Output the (x, y) coordinate of the center of the cell containing the given text.  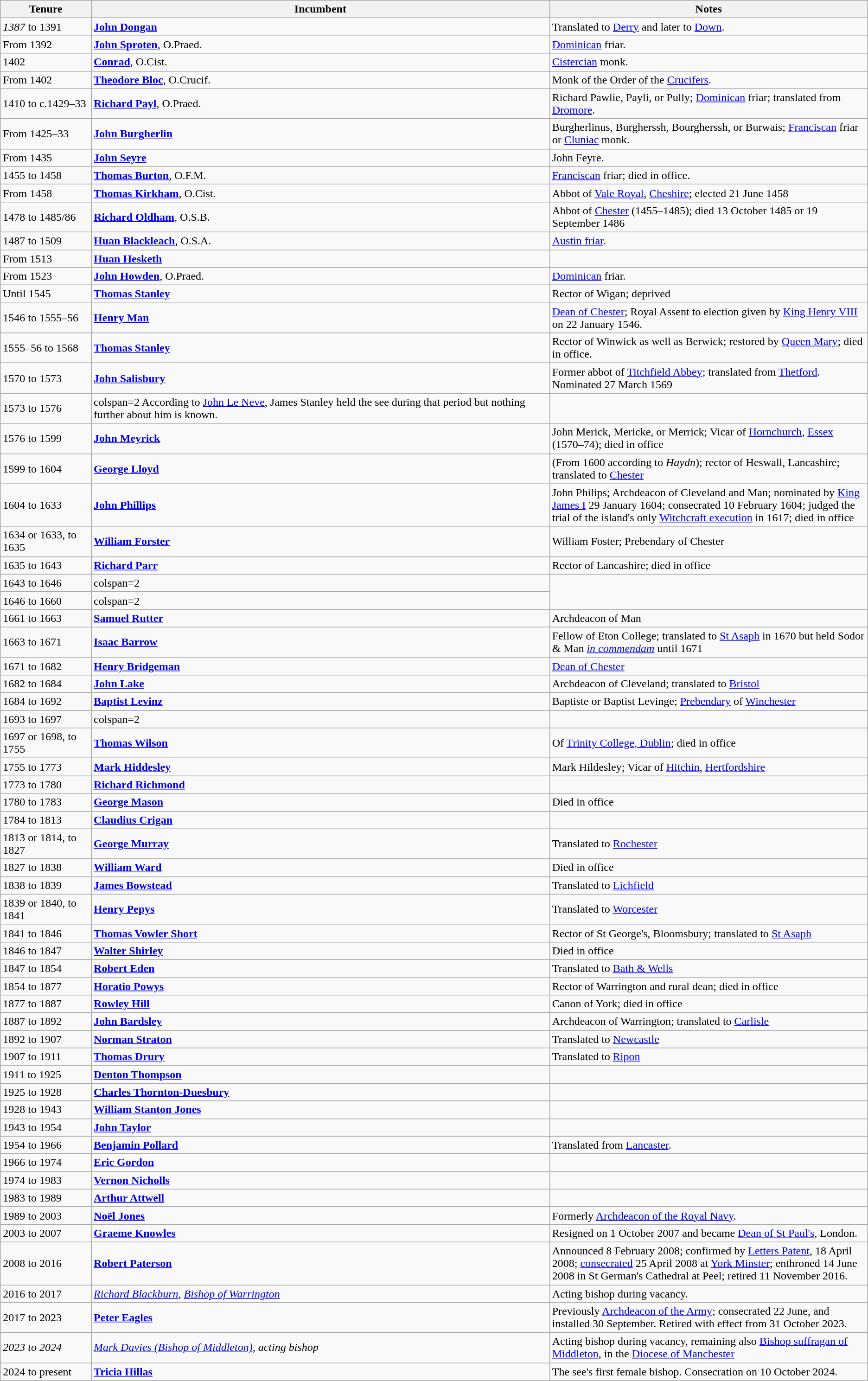
Richard Payl, O.Praed. (321, 104)
1784 to 1813 (46, 820)
George Murray (321, 844)
From 1513 (46, 258)
1576 to 1599 (46, 439)
Austin friar. (708, 241)
Rector of Wigan; deprived (708, 294)
Incumbent (321, 9)
From 1435 (46, 158)
1570 to 1573 (46, 378)
John Feyre. (708, 158)
Walter Shirley (321, 951)
Rector of Lancashire; died in office (708, 565)
Translated to Ripon (708, 1057)
Rector of Warrington and rural dean; died in office (708, 986)
John Howden, O.Praed. (321, 276)
John Bardsley (321, 1022)
1546 to 1555–56 (46, 318)
2003 to 2007 (46, 1233)
Richard Blackburn, Bishop of Warrington (321, 1293)
1555–56 to 1568 (46, 348)
Thomas Vowler Short (321, 933)
Archdeacon of Cleveland; translated to Bristol (708, 684)
Robert Eden (321, 968)
Tricia Hillas (321, 1372)
Acting bishop during vacancy. (708, 1293)
Mark Hildesley; Vicar of Hitchin, Hertfordshire (708, 767)
Canon of York; died in office (708, 1004)
Rowley Hill (321, 1004)
1697 or 1698, to 1755 (46, 743)
1599 to 1604 (46, 468)
William Ward (321, 868)
Richard Richmond (321, 785)
1487 to 1509 (46, 241)
Resigned on 1 October 2007 and became Dean of St Paul's, London. (708, 1233)
Formerly Archdeacon of the Royal Navy. (708, 1215)
1646 to 1660 (46, 601)
1911 to 1925 (46, 1074)
William Forster (321, 542)
1478 to 1485/86 (46, 217)
Huan Hesketh (321, 258)
Graeme Knowles (321, 1233)
2024 to present (46, 1372)
John Sproten, O.Praed. (321, 45)
Robert Paterson (321, 1263)
1846 to 1847 (46, 951)
1983 to 1989 (46, 1198)
1693 to 1697 (46, 719)
Isaac Barrow (321, 642)
1887 to 1892 (46, 1022)
Burgherlinus, Burgherssh, Bourgherssh, or Burwais; Franciscan friar or Cluniac monk. (708, 134)
Samuel Rutter (321, 618)
From 1523 (46, 276)
Translated to Bath & Wells (708, 968)
1682 to 1684 (46, 684)
Thomas Wilson (321, 743)
William Stanton Jones (321, 1110)
1671 to 1682 (46, 666)
Of Trinity College, Dublin; died in office (708, 743)
2023 to 2024 (46, 1348)
1635 to 1643 (46, 565)
Archdeacon of Warrington; translated to Carlisle (708, 1022)
Claudius Crigan (321, 820)
John Burgherlin (321, 134)
Norman Straton (321, 1039)
1943 to 1954 (46, 1127)
Fellow of Eton College; translated to St Asaph in 1670 but held Sodor & Man in commendam until 1671 (708, 642)
Dean of Chester (708, 666)
Abbot of Vale Royal, Cheshire; elected 21 June 1458 (708, 193)
Translated to Lichfield (708, 885)
Until 1545 (46, 294)
Mark Davies (Bishop of Middleton), acting bishop (321, 1348)
1892 to 1907 (46, 1039)
1925 to 1928 (46, 1092)
1643 to 1646 (46, 583)
John Phillips (321, 505)
Previously Archdeacon of the Army; consecrated 22 June, and installed 30 September. Retired with effect from 31 October 2023. (708, 1318)
1966 to 1974 (46, 1163)
1773 to 1780 (46, 785)
Vernon Nicholls (321, 1180)
John Taylor (321, 1127)
Translated to Derry and later to Down. (708, 27)
Acting bishop during vacancy, remaining also Bishop suffragan of Middleton, in the Diocese of Manchester (708, 1348)
Translated to Worcester (708, 909)
Rector of St George's, Bloomsbury; translated to St Asaph (708, 933)
From 1458 (46, 193)
1410 to c.1429–33 (46, 104)
Mark Hiddesley (321, 767)
Richard Parr (321, 565)
1634 or 1633, to 1635 (46, 542)
1661 to 1663 (46, 618)
1387 to 1391 (46, 27)
1854 to 1877 (46, 986)
Henry Man (321, 318)
John Merick, Mericke, or Merrick; Vicar of Hornchurch, Essex (1570–74); died in office (708, 439)
Charles Thornton-Duesbury (321, 1092)
Richard Oldham, O.S.B. (321, 217)
1989 to 2003 (46, 1215)
1573 to 1576 (46, 408)
From 1392 (46, 45)
Benjamin Pollard (321, 1145)
Translated to Rochester (708, 844)
1877 to 1887 (46, 1004)
1928 to 1943 (46, 1110)
Horatio Powys (321, 986)
John Lake (321, 684)
Henry Bridgeman (321, 666)
1954 to 1966 (46, 1145)
Richard Pawlie, Payli, or Pully; Dominican friar; translated from Dromore. (708, 104)
2008 to 2016 (46, 1263)
(From 1600 according to Haydn); rector of Heswall, Lancashire; translated to Chester (708, 468)
Tenure (46, 9)
Former abbot of Titchfield Abbey; translated from Thetford. Nominated 27 March 1569 (708, 378)
2016 to 2017 (46, 1293)
1839 or 1840, to 1841 (46, 909)
Thomas Drury (321, 1057)
George Lloyd (321, 468)
John Salisbury (321, 378)
George Mason (321, 802)
Rector of Winwick as well as Berwick; restored by Queen Mary; died in office. (708, 348)
James Bowstead (321, 885)
2017 to 2023 (46, 1318)
Franciscan friar; died in office. (708, 175)
Peter Eagles (321, 1318)
1684 to 1692 (46, 702)
John Meyrick (321, 439)
Noël Jones (321, 1215)
1663 to 1671 (46, 642)
Theodore Bloc, O.Crucif. (321, 80)
From 1425–33 (46, 134)
Baptiste or Baptist Levinge; Prebendary of Winchester (708, 702)
Thomas Burton, O.F.M. (321, 175)
Henry Pepys (321, 909)
1974 to 1983 (46, 1180)
John Dongan (321, 27)
1455 to 1458 (46, 175)
1780 to 1783 (46, 802)
1827 to 1838 (46, 868)
Denton Thompson (321, 1074)
1402 (46, 62)
Eric Gordon (321, 1163)
Translated to Newcastle (708, 1039)
William Foster; Prebendary of Chester (708, 542)
1755 to 1773 (46, 767)
Translated from Lancaster. (708, 1145)
Abbot of Chester (1455–1485); died 13 October 1485 or 19 September 1486 (708, 217)
Baptist Levinz (321, 702)
Conrad, O.Cist. (321, 62)
1847 to 1854 (46, 968)
Notes (708, 9)
colspan=2 According to John Le Neve, James Stanley held the see during that period but nothing further about him is known. (321, 408)
Arthur Attwell (321, 1198)
John Seyre (321, 158)
1838 to 1839 (46, 885)
1841 to 1846 (46, 933)
1813 or 1814, to 1827 (46, 844)
1907 to 1911 (46, 1057)
Thomas Kirkham, O.Cist. (321, 193)
Dean of Chester; Royal Assent to election given by King Henry VIII on 22 January 1546. (708, 318)
Huan Blackleach, O.S.A. (321, 241)
Monk of the Order of the Crucifers. (708, 80)
1604 to 1633 (46, 505)
Cistercian monk. (708, 62)
The see's first female bishop. Consecration on 10 October 2024. (708, 1372)
From 1402 (46, 80)
Archdeacon of Man (708, 618)
